Locate the cell with the specified text and output its [X, Y] center coordinate. 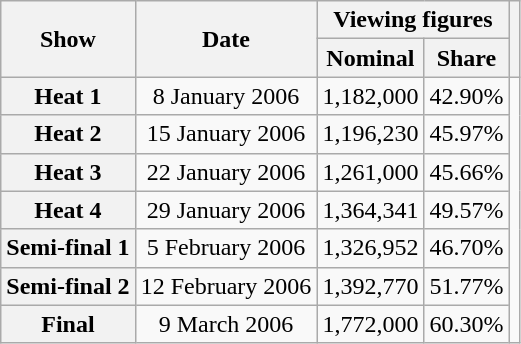
1,392,770 [370, 286]
42.90% [466, 96]
Show [68, 39]
Viewing figures [413, 20]
60.30% [466, 324]
1,364,341 [370, 210]
29 January 2006 [226, 210]
Final [68, 324]
22 January 2006 [226, 172]
1,182,000 [370, 96]
49.57% [466, 210]
8 January 2006 [226, 96]
9 March 2006 [226, 324]
Semi-final 2 [68, 286]
51.77% [466, 286]
Date [226, 39]
5 February 2006 [226, 248]
45.66% [466, 172]
12 February 2006 [226, 286]
45.97% [466, 134]
1,772,000 [370, 324]
Heat 3 [68, 172]
Heat 1 [68, 96]
Heat 2 [68, 134]
Semi-final 1 [68, 248]
Heat 4 [68, 210]
46.70% [466, 248]
1,196,230 [370, 134]
15 January 2006 [226, 134]
1,326,952 [370, 248]
Share [466, 58]
1,261,000 [370, 172]
Nominal [370, 58]
